Scan for the cell matching the given text and deliver its (X, Y) coordinate at center. 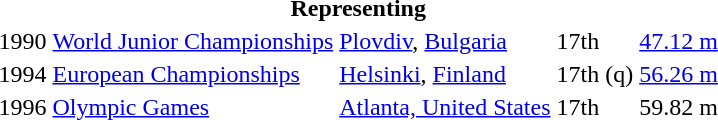
European Championships (193, 74)
World Junior Championships (193, 41)
Helsinki, Finland (445, 74)
Plovdiv, Bulgaria (445, 41)
17th (595, 41)
17th (q) (595, 74)
